Return the [x, y] coordinate for the center point of the cell that contains the specified text.  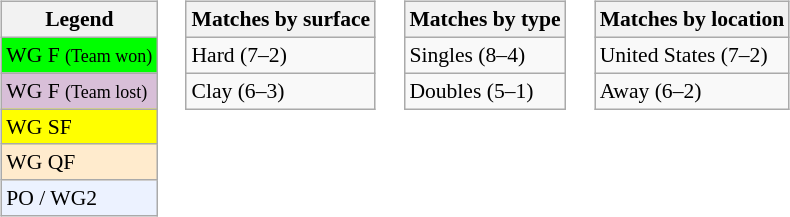
Singles (8–4) [484, 55]
Matches by surface [280, 20]
Doubles (5–1) [484, 91]
PO / WG2 [79, 198]
Matches by location [692, 20]
United States (7–2) [692, 55]
Away (6–2) [692, 91]
WG F (Team lost) [79, 91]
Legend [79, 20]
WG SF [79, 127]
Matches by type [484, 20]
Hard (7–2) [280, 55]
Clay (6–3) [280, 91]
WG F (Team won) [79, 55]
WG QF [79, 162]
